Return the [X, Y] coordinate for the center point of the cell that contains the specified text.  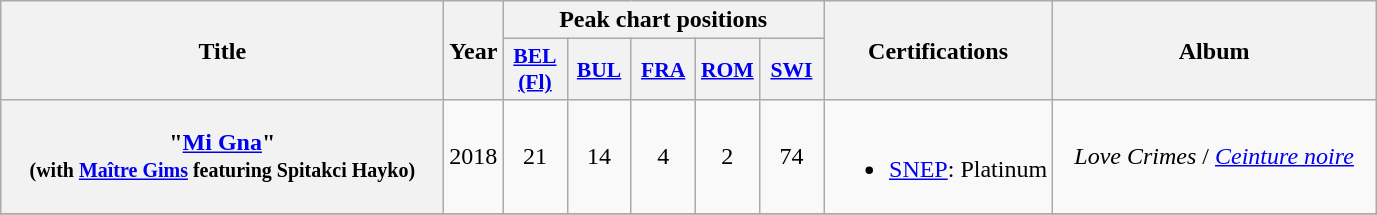
SNEP: Platinum [938, 156]
Album [1214, 50]
"Mi Gna"(with Maître Gims featuring Spitakci Hayko) [222, 156]
74 [791, 156]
ROM [727, 70]
SWI [791, 70]
Peak chart positions [664, 20]
FRA [663, 70]
BEL(Fl) [535, 70]
BUL [599, 70]
Love Crimes / Ceinture noire [1214, 156]
Certifications [938, 50]
2018 [474, 156]
4 [663, 156]
Title [222, 50]
21 [535, 156]
Year [474, 50]
14 [599, 156]
2 [727, 156]
